Output the [x, y] coordinate of the center of the cell containing the given text.  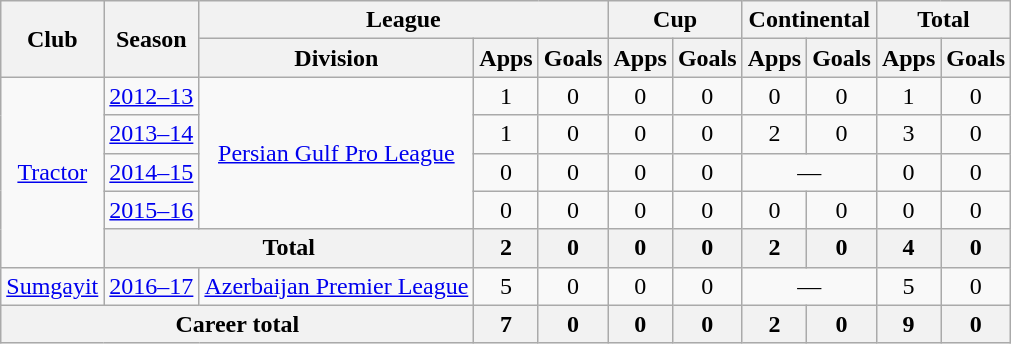
4 [908, 248]
Sumgayit [52, 286]
7 [506, 324]
3 [908, 134]
2015–16 [152, 210]
2014–15 [152, 172]
Division [336, 58]
Club [52, 39]
Season [152, 39]
9 [908, 324]
Cup [675, 20]
Career total [238, 324]
2013–14 [152, 134]
Azerbaijan Premier League [336, 286]
League [404, 20]
Persian Gulf Pro League [336, 153]
2016–17 [152, 286]
Continental [809, 20]
Tractor [52, 172]
2012–13 [152, 96]
